Identify which cell holds the provided text, then report its [x, y] central coordinate. 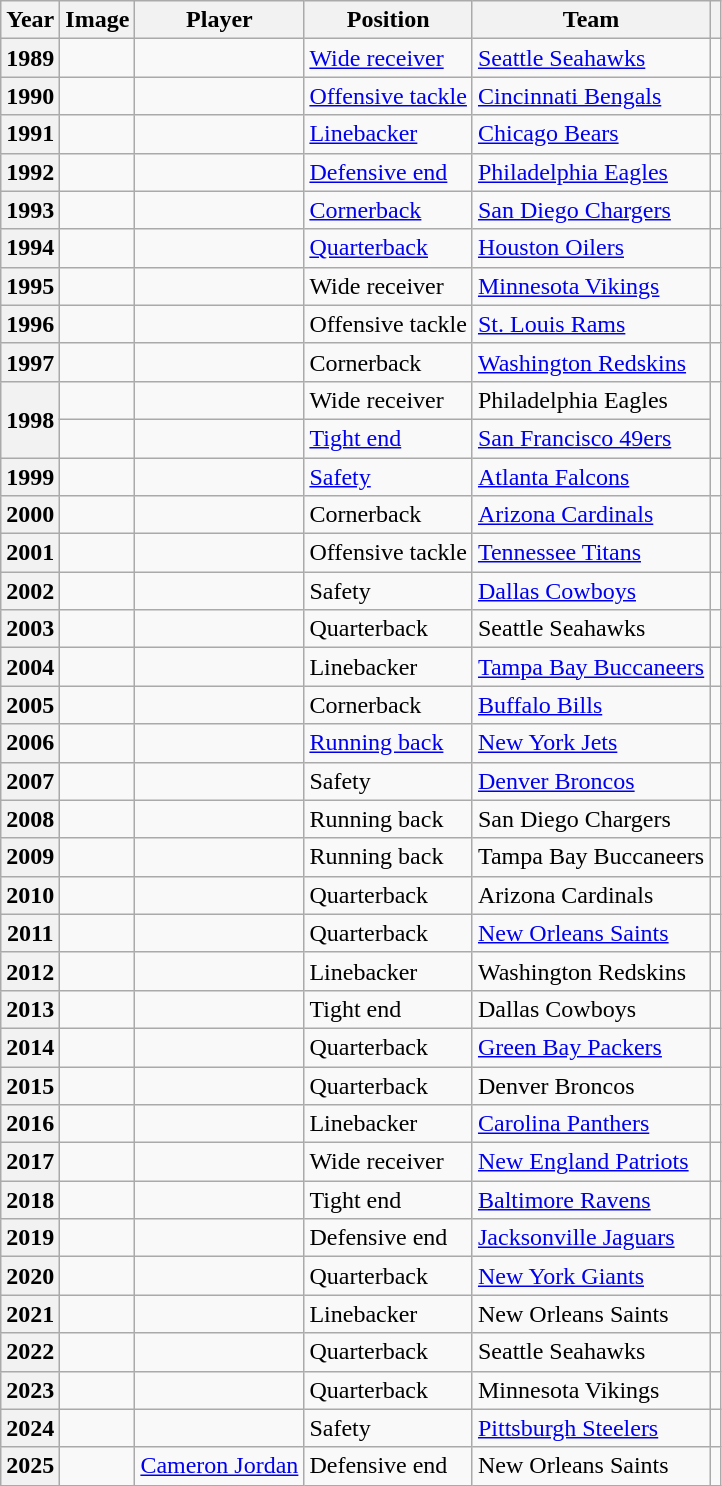
1994 [30, 248]
2000 [30, 515]
1991 [30, 134]
2013 [30, 1009]
Baltimore Ravens [590, 1200]
2002 [30, 591]
1996 [30, 324]
1990 [30, 96]
2024 [30, 1428]
2005 [30, 705]
Jacksonville Jaguars [590, 1238]
Team [590, 20]
New York Giants [590, 1276]
Atlanta Falcons [590, 477]
1993 [30, 210]
Chicago Bears [590, 134]
2012 [30, 971]
2017 [30, 1162]
2009 [30, 857]
Image [98, 20]
Year [30, 20]
New England Patriots [590, 1162]
2015 [30, 1085]
2008 [30, 819]
1995 [30, 286]
2003 [30, 629]
Pittsburgh Steelers [590, 1428]
1997 [30, 362]
New York Jets [590, 743]
2004 [30, 667]
2025 [30, 1466]
Buffalo Bills [590, 705]
Tennessee Titans [590, 553]
2022 [30, 1352]
2016 [30, 1124]
2007 [30, 781]
Cameron Jordan [220, 1466]
1998 [30, 419]
2001 [30, 553]
Cincinnati Bengals [590, 96]
Position [388, 20]
Green Bay Packers [590, 1047]
2018 [30, 1200]
Houston Oilers [590, 248]
1989 [30, 58]
2019 [30, 1238]
Player [220, 20]
San Francisco 49ers [590, 438]
2011 [30, 933]
2021 [30, 1314]
Carolina Panthers [590, 1124]
St. Louis Rams [590, 324]
2020 [30, 1276]
2010 [30, 895]
1992 [30, 172]
2006 [30, 743]
2014 [30, 1047]
1999 [30, 477]
2023 [30, 1390]
